Return the [x, y] coordinate for the center point of the cell that contains the specified text.  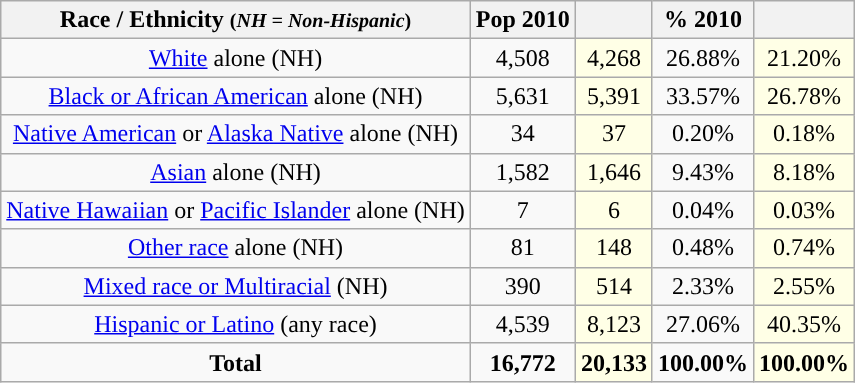
0.18% [804, 134]
26.88% [702, 58]
8,123 [614, 324]
2.33% [702, 286]
Native American or Alaska Native alone (NH) [236, 134]
1,582 [522, 172]
0.03% [804, 210]
20,133 [614, 362]
5,631 [522, 96]
4,508 [522, 58]
0.74% [804, 248]
Native Hawaiian or Pacific Islander alone (NH) [236, 210]
33.57% [702, 96]
5,391 [614, 96]
1,646 [614, 172]
16,772 [522, 362]
Race / Ethnicity (NH = Non-Hispanic) [236, 20]
Hispanic or Latino (any race) [236, 324]
4,268 [614, 58]
Black or African American alone (NH) [236, 96]
37 [614, 134]
21.20% [804, 58]
4,539 [522, 324]
% 2010 [702, 20]
34 [522, 134]
0.20% [702, 134]
Other race alone (NH) [236, 248]
9.43% [702, 172]
2.55% [804, 286]
6 [614, 210]
White alone (NH) [236, 58]
Mixed race or Multiracial (NH) [236, 286]
390 [522, 286]
Total [236, 362]
26.78% [804, 96]
Asian alone (NH) [236, 172]
514 [614, 286]
81 [522, 248]
148 [614, 248]
Pop 2010 [522, 20]
7 [522, 210]
0.48% [702, 248]
40.35% [804, 324]
8.18% [804, 172]
0.04% [702, 210]
27.06% [702, 324]
